Detect which cell encompasses the target text, then output its (X, Y) center coordinate. 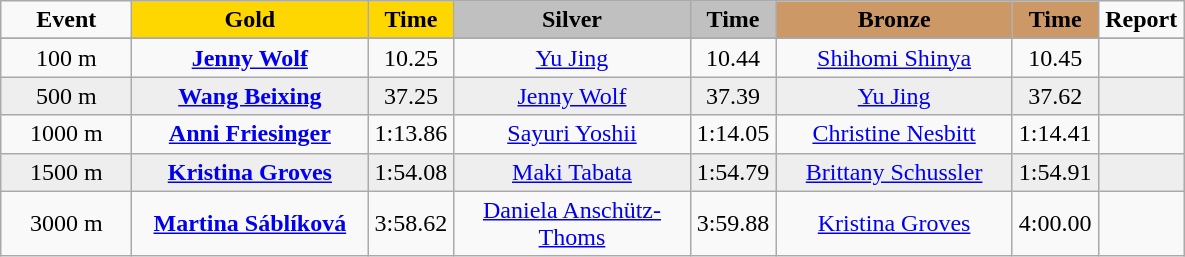
1:13.86 (411, 134)
Silver (572, 20)
Martina Sáblíková (250, 224)
Anni Friesinger (250, 134)
1000 m (66, 134)
37.62 (1055, 96)
Report (1141, 20)
Sayuri Yoshii (572, 134)
Shihomi Shinya (894, 58)
10.25 (411, 58)
10.44 (733, 58)
4:00.00 (1055, 224)
37.25 (411, 96)
3000 m (66, 224)
Christine Nesbitt (894, 134)
3:59.88 (733, 224)
1:54.79 (733, 172)
1:54.91 (1055, 172)
37.39 (733, 96)
1:54.08 (411, 172)
100 m (66, 58)
Gold (250, 20)
Brittany Schussler (894, 172)
Wang Beixing (250, 96)
Maki Tabata (572, 172)
Event (66, 20)
Daniela Anschütz-Thoms (572, 224)
Bronze (894, 20)
1500 m (66, 172)
500 m (66, 96)
1:14.05 (733, 134)
10.45 (1055, 58)
1:14.41 (1055, 134)
3:58.62 (411, 224)
